Pinpoint the cell where the given text exists, returning its [X, Y] midpoint coordinate. 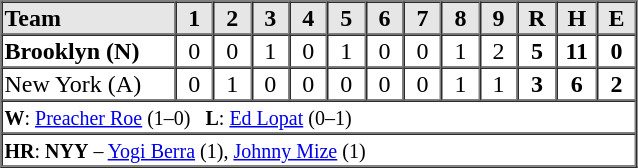
7 [422, 18]
HR: NYY – Yogi Berra (1), Johnny Mize (1) [319, 150]
9 [498, 18]
New York (A) [89, 84]
8 [460, 18]
H [577, 18]
11 [577, 50]
E [616, 18]
R [536, 18]
Brooklyn (N) [89, 50]
W: Preacher Roe (1–0) L: Ed Lopat (0–1) [319, 116]
4 [308, 18]
Team [89, 18]
